Search for the cell housing the specified text and yield its [x, y] center coordinate. 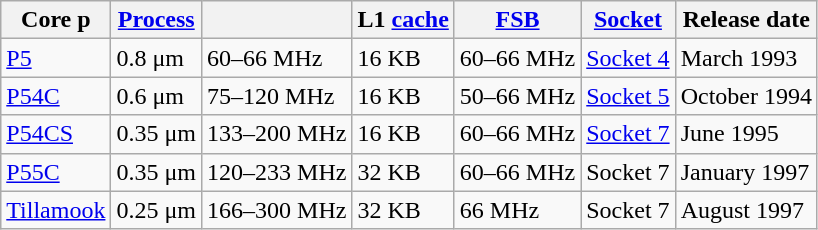
75–120 MHz [277, 96]
P5 [56, 58]
August 1997 [746, 210]
Socket [628, 20]
Tillamook [56, 210]
June 1995 [746, 134]
0.8 μm [156, 58]
Socket 4 [628, 58]
0.25 μm [156, 210]
133–200 MHz [277, 134]
66 MHz [517, 210]
Socket 5 [628, 96]
March 1993 [746, 58]
166–300 MHz [277, 210]
P55C [56, 172]
Release date [746, 20]
P54CS [56, 134]
Core p [56, 20]
Process [156, 20]
120–233 MHz [277, 172]
January 1997 [746, 172]
50–66 MHz [517, 96]
October 1994 [746, 96]
FSB [517, 20]
0.6 μm [156, 96]
P54C [56, 96]
L1 cache [403, 20]
